Find where the given text appears and provide that cell's center as [X, Y] coordinate. 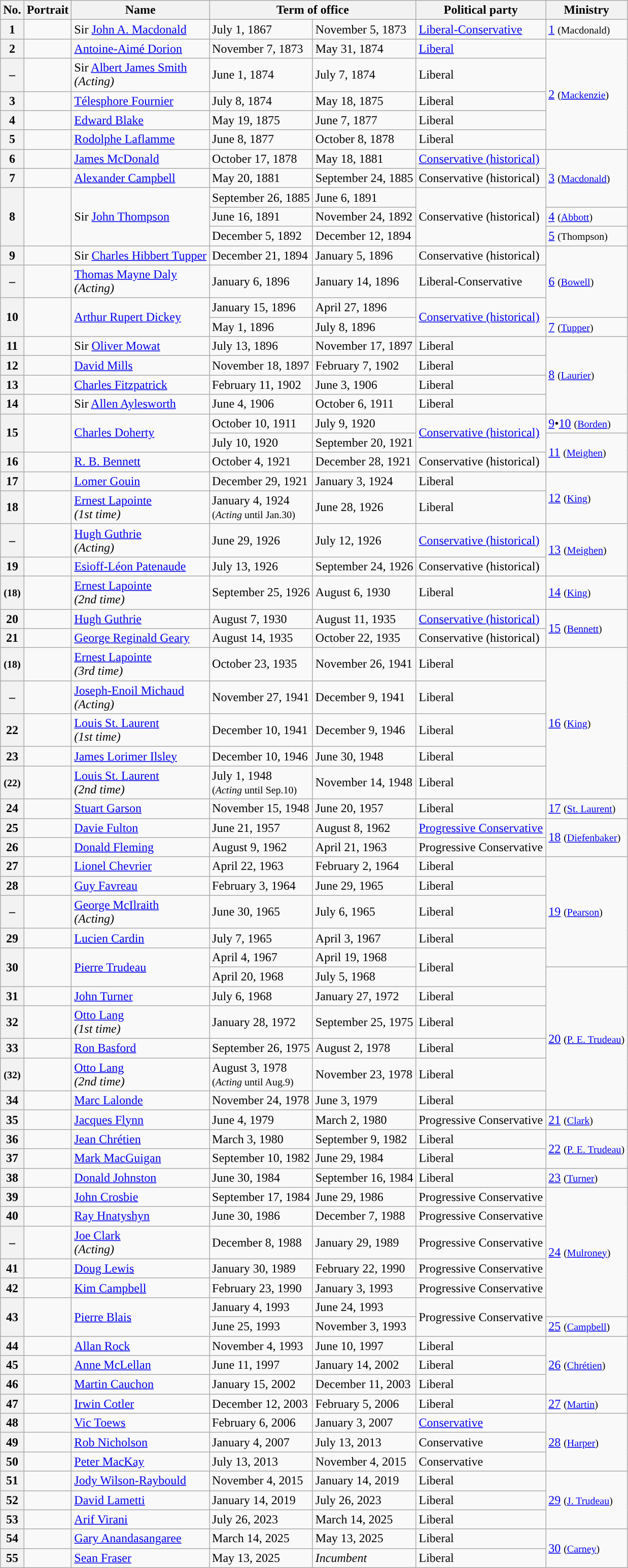
June 10, 1997 [364, 1346]
Vic Toews [141, 1423]
June 29, 1986 [364, 1197]
40 [12, 1216]
John Crosbie [141, 1197]
Joseph-Enoil Michaud(Acting) [141, 698]
Otto Lang(2nd time) [141, 1075]
19 (Pearson) [586, 911]
Esioff-Léon Patenaude [141, 566]
Sir Charles Hibbert Tupper [141, 255]
24 [12, 809]
11 (Meighen) [586, 452]
December 7, 1988 [364, 1216]
January 14, 1896 [364, 282]
6 (Bowell) [586, 281]
8 [12, 216]
17 [12, 481]
January 15, 1896 [261, 308]
Charles Doherty [141, 433]
Ernest Lapointe(1st time) [141, 507]
Allan Rock [141, 1346]
John Turner [141, 996]
28 [12, 886]
Hugh Guthrie(Acting) [141, 540]
December 8, 1988 [261, 1242]
2 [12, 49]
R. B. Bennett [141, 462]
April 27, 1896 [364, 308]
Lomer Gouin [141, 481]
David Lametti [141, 1500]
June 3, 1979 [364, 1101]
Peter MacKay [141, 1462]
(32) [12, 1075]
13 [12, 385]
Lionel Chevrier [141, 866]
Jacques Flynn [141, 1120]
January 5, 1896 [364, 255]
June 1, 1874 [261, 75]
June 11, 1997 [261, 1365]
Alexander Campbell [141, 178]
28 (Harper) [586, 1442]
August 6, 1930 [364, 592]
Edward Blake [141, 120]
January 29, 1989 [364, 1242]
7 [12, 178]
June 29, 1926 [261, 540]
December 28, 1921 [364, 462]
44 [12, 1346]
14 [12, 404]
Guy Favreau [141, 886]
July 13, 1926 [261, 566]
January 30, 1989 [261, 1268]
Charles Fitzpatrick [141, 385]
Sean Fraser [141, 1558]
33 [12, 1048]
June 16, 1891 [261, 216]
June 30, 1965 [261, 911]
April 19, 1968 [364, 957]
November 7, 1873 [261, 49]
March 3, 1980 [261, 1139]
September 10, 1982 [261, 1158]
29 (J. Trudeau) [586, 1500]
June 4, 1979 [261, 1120]
5 [12, 139]
September 20, 1921 [364, 443]
June 4, 1906 [261, 404]
55 [12, 1558]
Ernest Lapointe(3rd time) [141, 664]
30 (Carney) [586, 1548]
August 3, 1978(Acting until Aug.9) [261, 1075]
27 [12, 866]
June 21, 1957 [261, 828]
November 18, 1897 [261, 366]
50 [12, 1462]
July 8, 1896 [364, 327]
July 5, 1968 [364, 976]
42 [12, 1288]
3 [12, 101]
31 [12, 996]
November 15, 1948 [261, 809]
January 3, 1993 [364, 1288]
35 [12, 1120]
February 2, 1964 [364, 866]
Rob Nicholson [141, 1442]
52 [12, 1500]
26 [12, 847]
3 (Macdonald) [586, 178]
Antoine-Aimé Dorion [141, 49]
January 28, 1972 [261, 1022]
November 17, 1897 [364, 346]
September 24, 1885 [364, 178]
December 9, 1941 [364, 698]
James McDonald [141, 159]
23 (Turner) [586, 1178]
June 24, 1993 [364, 1307]
February 22, 1990 [364, 1268]
Pierre Trudeau [141, 967]
Télesphore Fournier [141, 101]
December 10, 1941 [261, 730]
January 27, 1972 [364, 996]
Jody Wilson-Raybould [141, 1481]
45 [12, 1365]
15 [12, 433]
September 25, 1975 [364, 1022]
June 30, 1984 [261, 1178]
September 17, 1984 [261, 1197]
Ministry [586, 10]
July 6, 1965 [364, 911]
Name [141, 10]
February 3, 1964 [261, 886]
October 8, 1878 [364, 139]
January 4, 1924(Acting until Jan.30) [261, 507]
38 [12, 1178]
10 [12, 317]
Sir Allen Aylesworth [141, 404]
February 7, 1902 [364, 366]
November 24, 1892 [364, 216]
October 17, 1878 [261, 159]
October 6, 1911 [364, 404]
November 5, 1873 [364, 29]
Political party [481, 10]
October 10, 1911 [261, 423]
May 18, 1881 [364, 159]
25 (Campbell) [586, 1326]
49 [12, 1442]
2 (Mackenzie) [586, 94]
Rodolphe Laflamme [141, 139]
Donald Fleming [141, 847]
Sir Oliver Mowat [141, 346]
12 [12, 366]
5 (Thompson) [586, 236]
12 (King) [586, 498]
December 12, 1894 [364, 236]
July 10, 1920 [261, 443]
February 11, 1902 [261, 385]
(22) [12, 783]
22 (P. E. Trudeau) [586, 1149]
23 [12, 756]
Lucien Cardin [141, 938]
May 19, 1875 [261, 120]
Donald Johnston [141, 1178]
June 30, 1986 [261, 1216]
James Lorimer Ilsley [141, 756]
4 (Abbott) [586, 216]
December 9, 1946 [364, 730]
February 23, 1990 [261, 1288]
June 8, 1877 [261, 139]
David Mills [141, 366]
27 (Martin) [586, 1404]
14 (King) [586, 592]
September 9, 1982 [364, 1139]
June 29, 1965 [364, 886]
54 [12, 1539]
April 3, 1967 [364, 938]
Ernest Lapointe(2nd time) [141, 592]
46 [12, 1384]
25 [12, 828]
1 (Macdonald) [586, 29]
22 [12, 730]
21 [12, 638]
George Reginald Geary [141, 638]
Hugh Guthrie [141, 619]
No. [12, 10]
November 26, 1941 [364, 664]
37 [12, 1158]
May 1, 1896 [261, 327]
Portrait [48, 10]
January 15, 2002 [261, 1384]
7 (Tupper) [586, 327]
Ron Basford [141, 1048]
41 [12, 1268]
1 [12, 29]
June 3, 1906 [364, 385]
24 (Mulroney) [586, 1252]
Anne McLellan [141, 1365]
February 5, 2006 [364, 1404]
20 (P. E. Trudeau) [586, 1038]
May 18, 1875 [364, 101]
4 [12, 120]
August 2, 1978 [364, 1048]
19 [12, 566]
39 [12, 1197]
36 [12, 1139]
October 4, 1921 [261, 462]
June 25, 1993 [261, 1326]
July 12, 1926 [364, 540]
26 (Chrétien) [586, 1365]
8 (Laurier) [586, 375]
Irwin Cotler [141, 1404]
November 23, 1978 [364, 1075]
October 23, 1935 [261, 664]
December 11, 2003 [364, 1384]
9 [12, 255]
December 5, 1892 [261, 236]
16 [12, 462]
30 [12, 967]
February 6, 2006 [261, 1423]
Joe Clark(Acting) [141, 1242]
April 21, 1963 [364, 847]
July 1, 1867 [261, 29]
Mark MacGuigan [141, 1158]
Sir John Thompson [141, 216]
29 [12, 938]
Arthur Rupert Dickey [141, 317]
43 [12, 1317]
Marc Lalonde [141, 1101]
January 14, 2002 [364, 1365]
15 (Bennett) [586, 629]
March 2, 1980 [364, 1120]
December 12, 2003 [261, 1404]
July 9, 1920 [364, 423]
September 26, 1975 [261, 1048]
Incumbent [364, 1558]
January 4, 2007 [261, 1442]
January 3, 2007 [364, 1423]
53 [12, 1519]
May 20, 1881 [261, 178]
George McIlraith(Acting) [141, 911]
September 24, 1926 [364, 566]
Stuart Garson [141, 809]
21 (Clark) [586, 1120]
November 14, 1948 [364, 783]
January 3, 1924 [364, 481]
January 4, 1993 [261, 1307]
Louis St. Laurent(1st time) [141, 730]
34 [12, 1101]
Thomas Mayne Daly(Acting) [141, 282]
Sir Albert James Smith(Acting) [141, 75]
June 7, 1877 [364, 120]
Otto Lang(1st time) [141, 1022]
July 13, 1896 [261, 346]
48 [12, 1423]
17 (St. Laurent) [586, 809]
9•10 (Borden) [586, 423]
September 26, 1885 [261, 197]
December 29, 1921 [261, 481]
July 6, 1968 [261, 996]
November 4, 1993 [261, 1346]
Louis St. Laurent(2nd time) [141, 783]
Jean Chrétien [141, 1139]
April 20, 1968 [261, 976]
Martin Cauchon [141, 1384]
December 21, 1894 [261, 255]
11 [12, 346]
June 6, 1891 [364, 197]
18 [12, 507]
April 4, 1967 [261, 957]
20 [12, 619]
July 8, 1874 [261, 101]
June 20, 1957 [364, 809]
January 6, 1896 [261, 282]
August 11, 1935 [364, 619]
47 [12, 1404]
August 8, 1962 [364, 828]
September 16, 1984 [364, 1178]
51 [12, 1481]
Ray Hnatyshyn [141, 1216]
June 30, 1948 [364, 756]
November 24, 1978 [261, 1101]
July 7, 1965 [261, 938]
July 7, 1874 [364, 75]
6 [12, 159]
32 [12, 1022]
August 9, 1962 [261, 847]
November 3, 1993 [364, 1326]
Arif Virani [141, 1519]
May 31, 1874 [364, 49]
16 (King) [586, 723]
August 14, 1935 [261, 638]
September 25, 1926 [261, 592]
Sir John A. Macdonald [141, 29]
November 27, 1941 [261, 698]
Kim Campbell [141, 1288]
Davie Fulton [141, 828]
13 (Meighen) [586, 550]
June 29, 1984 [364, 1158]
Pierre Blais [141, 1317]
December 10, 1946 [261, 756]
Doug Lewis [141, 1268]
April 22, 1963 [261, 866]
Term of office [312, 10]
Gary Anandasangaree [141, 1539]
June 28, 1926 [364, 507]
October 22, 1935 [364, 638]
July 1, 1948(Acting until Sep.10) [261, 783]
August 7, 1930 [261, 619]
18 (Diefenbaker) [586, 837]
